Pinpoint the cell where the given text exists, returning its (x, y) midpoint coordinate. 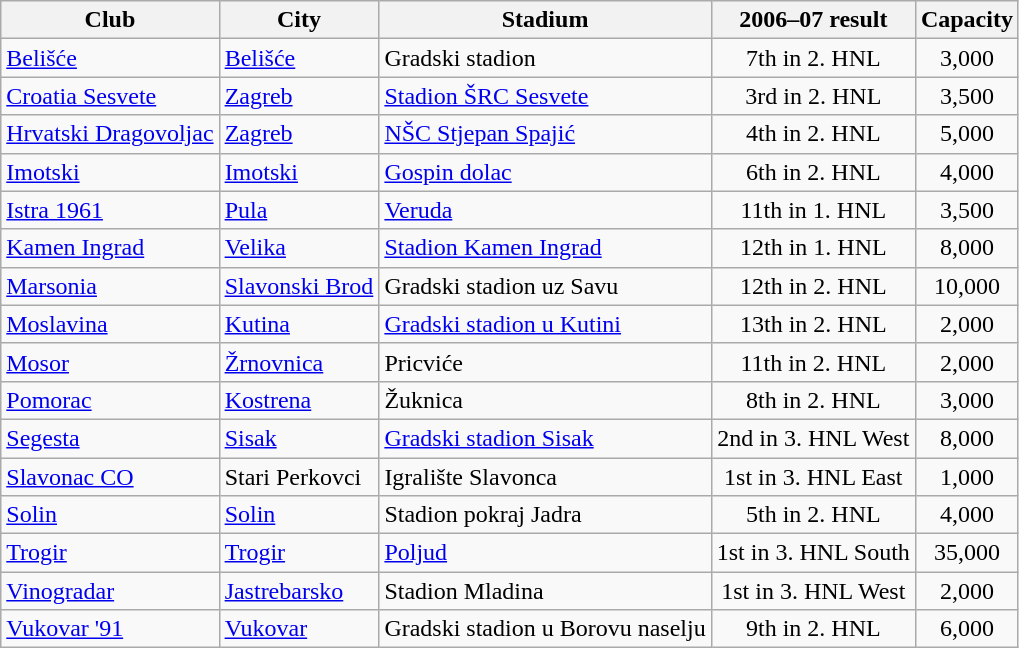
9th in 2. HNL (813, 629)
Hrvatski Dragovoljac (110, 134)
Žuknica (545, 400)
Slavonski Brod (299, 286)
Velika (299, 248)
Moslavina (110, 324)
Mosor (110, 362)
City (299, 20)
1st in 3. HNL East (813, 477)
Stari Perkovci (299, 477)
Marsonia (110, 286)
Gospin dolac (545, 172)
Gradski stadion u Borovu naselju (545, 629)
8th in 2. HNL (813, 400)
12th in 2. HNL (813, 286)
2006–07 result (813, 20)
Stadium (545, 20)
Gradski stadion u Kutini (545, 324)
Kamen Ingrad (110, 248)
Gradski stadion Sisak (545, 438)
35,000 (966, 553)
Pomorac (110, 400)
Croatia Sesvete (110, 96)
Stadion Mladina (545, 591)
10,000 (966, 286)
Veruda (545, 210)
Kutina (299, 324)
Slavonac CO (110, 477)
1st in 3. HNL West (813, 591)
6,000 (966, 629)
Capacity (966, 20)
11th in 2. HNL (813, 362)
Club (110, 20)
Žrnovnica (299, 362)
NŠC Stjepan Spajić (545, 134)
6th in 2. HNL (813, 172)
7th in 2. HNL (813, 58)
Segesta (110, 438)
Pula (299, 210)
5th in 2. HNL (813, 515)
Kostrena (299, 400)
Vukovar (299, 629)
1,000 (966, 477)
Istra 1961 (110, 210)
5,000 (966, 134)
Vukovar '91 (110, 629)
Stadion ŠRC Sesvete (545, 96)
4th in 2. HNL (813, 134)
3rd in 2. HNL (813, 96)
Stadion Kamen Ingrad (545, 248)
13th in 2. HNL (813, 324)
2nd in 3. HNL West (813, 438)
11th in 1. HNL (813, 210)
Sisak (299, 438)
Pricviće (545, 362)
Stadion pokraj Jadra (545, 515)
12th in 1. HNL (813, 248)
Jastrebarsko (299, 591)
1st in 3. HNL South (813, 553)
Vinogradar (110, 591)
Poljud (545, 553)
Gradski stadion uz Savu (545, 286)
Igralište Slavonca (545, 477)
Gradski stadion (545, 58)
